From the cell containing the given text, extract its center point as (X, Y) coordinate. 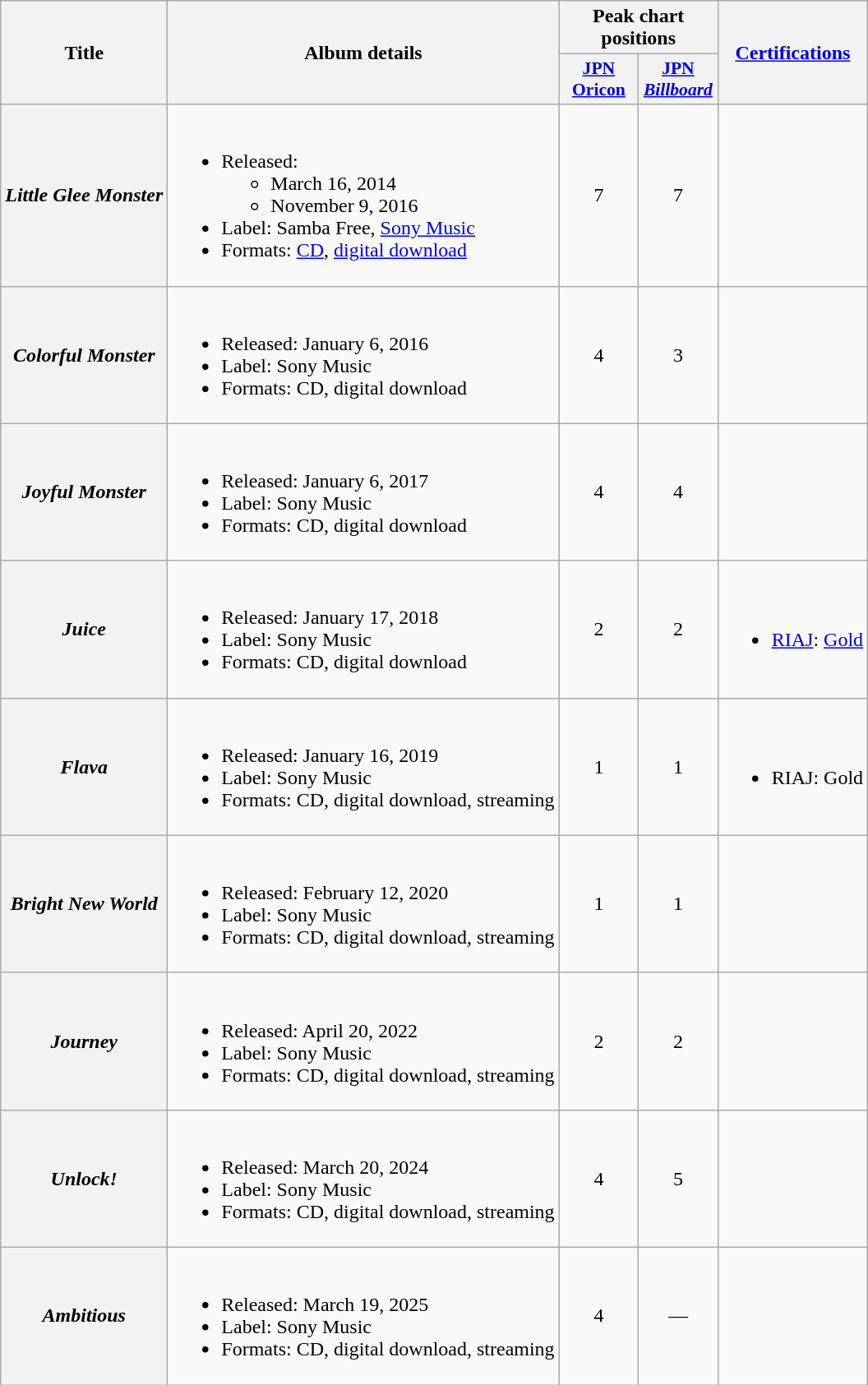
Juice (84, 630)
Released: April 20, 2022Label: Sony MusicFormats: CD, digital download, streaming (363, 1041)
Colorful Monster (84, 355)
Journey (84, 1041)
Unlock! (84, 1179)
Flava (84, 766)
Released:March 16, 2014November 9, 2016 Label: Samba Free, Sony Music Formats: CD, digital download (363, 196)
Released: January 6, 2017Label: Sony MusicFormats: CD, digital download (363, 492)
Released: January 17, 2018Label: Sony MusicFormats: CD, digital download (363, 630)
Ambitious (84, 1315)
Released: March 20, 2024Label: Sony MusicFormats: CD, digital download, streaming (363, 1179)
Released: January 16, 2019Label: Sony MusicFormats: CD, digital download, streaming (363, 766)
Peak chart positions (638, 28)
Joyful Monster (84, 492)
5 (679, 1179)
JPNOricon (598, 79)
Bright New World (84, 904)
Little Glee Monster (84, 196)
Released: February 12, 2020Label: Sony MusicFormats: CD, digital download, streaming (363, 904)
Title (84, 53)
Released: March 19, 2025Label: Sony MusicFormats: CD, digital download, streaming (363, 1315)
3 (679, 355)
— (679, 1315)
Released: January 6, 2016Label: Sony MusicFormats: CD, digital download (363, 355)
Album details (363, 53)
Certifications (792, 53)
JPNBillboard (679, 79)
